Return [x, y] of the center of cell containing provided text 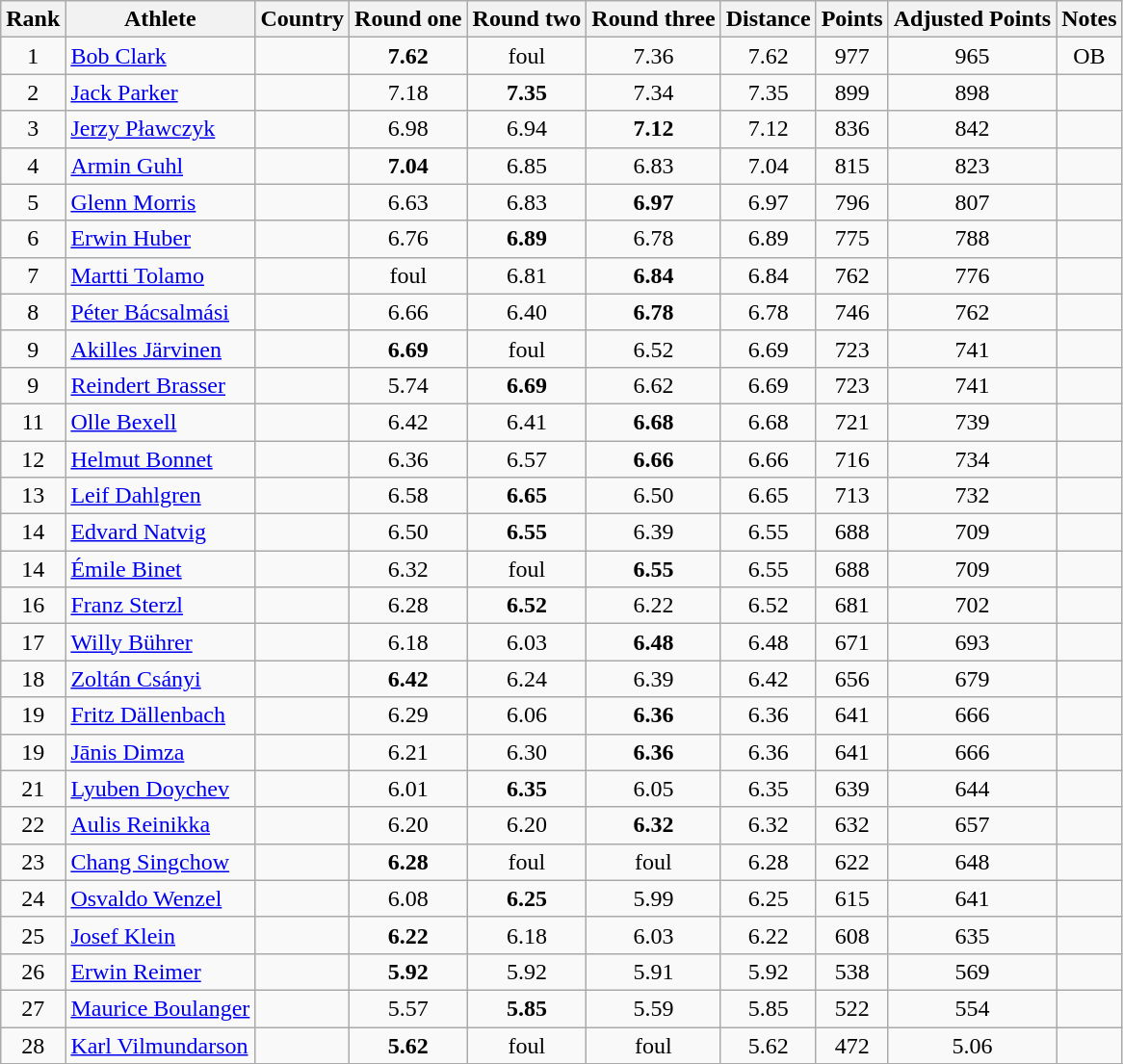
639 [851, 789]
6.06 [527, 715]
Willy Bührer [160, 642]
Osvaldo Wenzel [160, 898]
6.58 [408, 496]
Erwin Reimer [160, 972]
Jack Parker [160, 92]
734 [972, 459]
6.24 [527, 679]
Olle Bexell [160, 422]
472 [851, 1045]
608 [851, 935]
776 [972, 275]
622 [851, 862]
Distance [769, 19]
2 [33, 92]
Reindert Brasser [160, 385]
Rank [33, 19]
Martti Tolamo [160, 275]
13 [33, 496]
Notes [1089, 19]
Athlete [160, 19]
Karl Vilmundarson [160, 1045]
Round three [653, 19]
6.62 [653, 385]
27 [33, 1008]
Akilles Järvinen [160, 349]
8 [33, 312]
Round one [408, 19]
Bob Clark [160, 56]
12 [33, 459]
Erwin Huber [160, 239]
24 [33, 898]
Jerzy Pławczyk [160, 129]
569 [972, 972]
899 [851, 92]
632 [851, 825]
Josef Klein [160, 935]
721 [851, 422]
656 [851, 679]
6.81 [527, 275]
Fritz Dällenbach [160, 715]
965 [972, 56]
6.41 [527, 422]
23 [33, 862]
6.98 [408, 129]
11 [33, 422]
693 [972, 642]
635 [972, 935]
Aulis Reinikka [160, 825]
6.01 [408, 789]
Armin Guhl [160, 166]
6.21 [408, 752]
554 [972, 1008]
5.91 [653, 972]
7.36 [653, 56]
6 [33, 239]
5.57 [408, 1008]
807 [972, 202]
5.06 [972, 1045]
5 [33, 202]
OB [1089, 56]
746 [851, 312]
17 [33, 642]
6.05 [653, 789]
796 [851, 202]
26 [33, 972]
Edvard Natvig [160, 532]
22 [33, 825]
5.74 [408, 385]
16 [33, 606]
7 [33, 275]
898 [972, 92]
5.99 [653, 898]
6.08 [408, 898]
Helmut Bonnet [160, 459]
775 [851, 239]
Émile Binet [160, 569]
Country [302, 19]
732 [972, 496]
739 [972, 422]
671 [851, 642]
21 [33, 789]
657 [972, 825]
Maurice Boulanger [160, 1008]
Jānis Dimza [160, 752]
6.29 [408, 715]
716 [851, 459]
Points [851, 19]
644 [972, 789]
6.57 [527, 459]
977 [851, 56]
713 [851, 496]
6.76 [408, 239]
7.18 [408, 92]
3 [33, 129]
648 [972, 862]
Leif Dahlgren [160, 496]
6.63 [408, 202]
815 [851, 166]
538 [851, 972]
615 [851, 898]
6.40 [527, 312]
Lyuben Doychev [160, 789]
Chang Singchow [160, 862]
Adjusted Points [972, 19]
4 [33, 166]
823 [972, 166]
681 [851, 606]
1 [33, 56]
842 [972, 129]
Franz Sterzl [160, 606]
6.85 [527, 166]
7.34 [653, 92]
Round two [527, 19]
18 [33, 679]
679 [972, 679]
5.59 [653, 1008]
Zoltán Csányi [160, 679]
6.30 [527, 752]
702 [972, 606]
522 [851, 1008]
Glenn Morris [160, 202]
28 [33, 1045]
836 [851, 129]
Péter Bácsalmási [160, 312]
25 [33, 935]
6.94 [527, 129]
788 [972, 239]
